Capture the cell that displays the provided text and extract its (x, y) central coordinate. 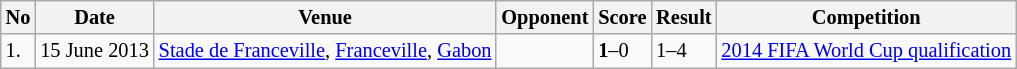
15 June 2013 (94, 51)
Competition (866, 17)
Stade de Franceville, Franceville, Gabon (326, 51)
1–0 (622, 51)
Date (94, 17)
1–4 (684, 51)
Venue (326, 17)
No (18, 17)
Opponent (544, 17)
Score (622, 17)
2014 FIFA World Cup qualification (866, 51)
1. (18, 51)
Result (684, 17)
